Detect which cell encompasses the target text, then output its (X, Y) center coordinate. 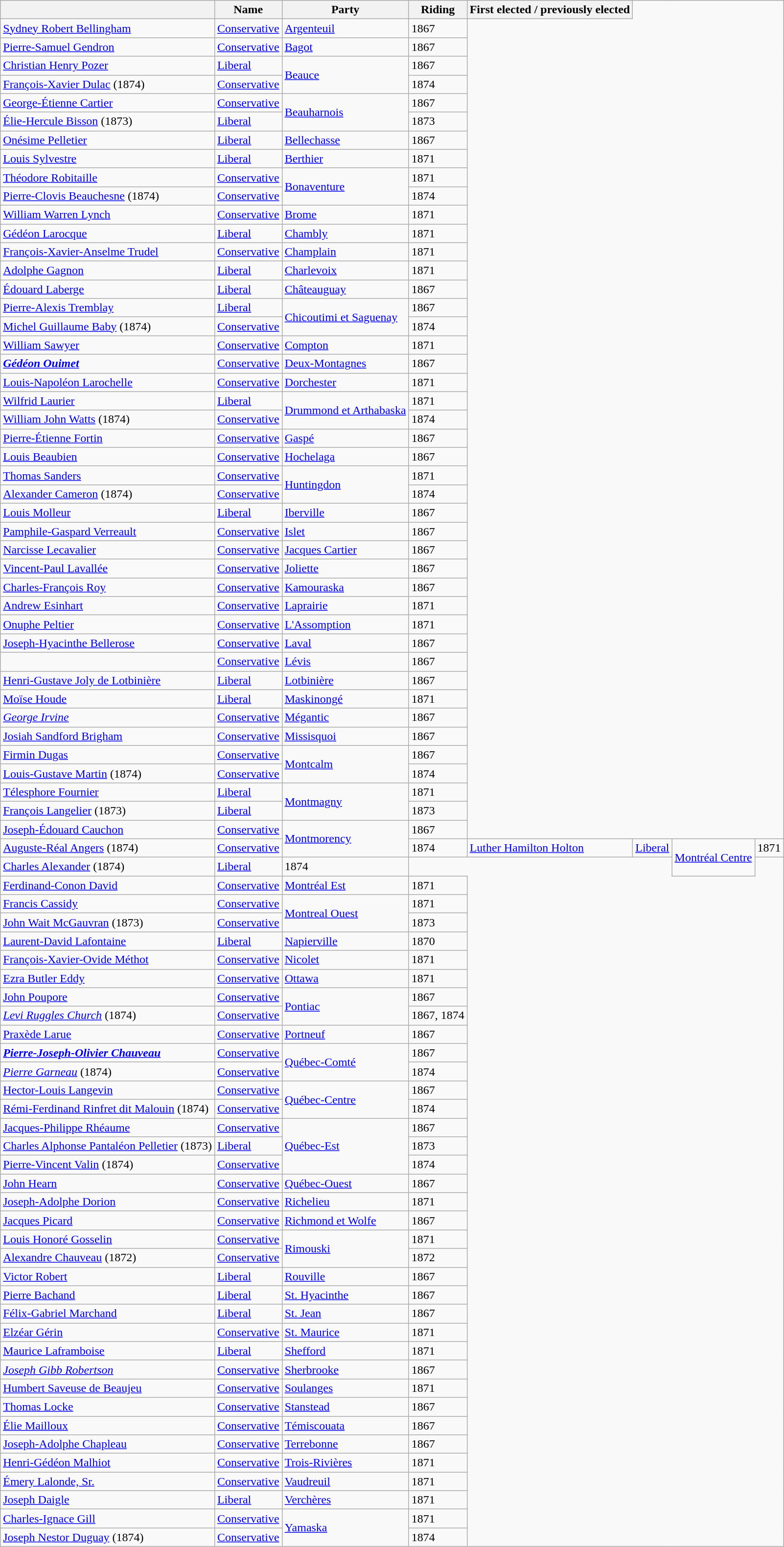
Adolphe Gagnon (108, 271)
Bellechasse (346, 140)
Name (248, 10)
Montreal Ouest (346, 913)
Sydney Robert Bellingham (108, 28)
Richelieu (346, 1202)
Soulanges (346, 1388)
François-Xavier-Ovide Méthot (108, 960)
Laprairie (346, 606)
St. Maurice (346, 1332)
1870 (438, 941)
Ezra Butler Eddy (108, 978)
Joseph Nestor Duguay (1874) (108, 1537)
Bonaventure (346, 186)
Charlevoix (346, 271)
Jacques-Philippe Rhéaume (108, 1127)
Christian Henry Pozer (108, 66)
Chicoutimi et Saguenay (346, 317)
Auguste-Réal Angers (1874) (108, 848)
Beauharnois (346, 112)
1872 (438, 1258)
Châteauguay (346, 289)
Ottawa (346, 978)
Portneuf (346, 1034)
Brome (346, 214)
Deux-Montagnes (346, 364)
Laurent-David Lafontaine (108, 941)
First elected / previously elected (550, 10)
Nicolet (346, 960)
Drummond et Arthabaska (346, 410)
Napierville (346, 941)
Luther Hamilton Holton (550, 848)
Louis Honoré Gosselin (108, 1239)
Joseph-Adolphe Chapleau (108, 1444)
Émery Lalonde, Sr. (108, 1481)
Riding (438, 10)
John Hearn (108, 1183)
Champlain (346, 252)
Party (346, 10)
William Warren Lynch (108, 214)
Pierre-Vincent Valin (1874) (108, 1165)
Pamphile-Gaspard Verreault (108, 531)
Charles Alexander (1874) (108, 867)
L'Assomption (346, 624)
Alexandre Chauveau (1872) (108, 1258)
William Sawyer (108, 345)
Missisquoi (346, 736)
Maurice Laframboise (108, 1351)
Maskinongé (346, 699)
Shefford (346, 1351)
William John Watts (1874) (108, 419)
Québec-Ouest (346, 1183)
Rouville (346, 1276)
Québec-Est (346, 1146)
Praxède Larue (108, 1034)
Joseph Daigle (108, 1500)
Berthier (346, 159)
Charles-François Roy (108, 587)
Josiah Sandford Brigham (108, 736)
Huntingdon (346, 485)
Québec-Comté (346, 1062)
Montmagny (346, 801)
Montmorency (346, 839)
Joliette (346, 569)
Yamaska (346, 1528)
Hector-Louis Langevin (108, 1090)
Pierre-Clovis Beauchesne (1874) (108, 196)
Humbert Saveuse de Beaujeu (108, 1388)
Louis Sylvestre (108, 159)
Moïse Houde (108, 699)
Gédéon Ouimet (108, 364)
Firmin Dugas (108, 755)
Vaudreuil (346, 1481)
Élie Mailloux (108, 1426)
Élie-Hercule Bisson (1873) (108, 121)
Jacques Cartier (346, 550)
Gaspé (346, 438)
François-Xavier-Anselme Trudel (108, 252)
Rémi-Ferdinand Rinfret dit Malouin (1874) (108, 1108)
1867, 1874 (438, 1016)
Joseph-Édouard Cauchon (108, 830)
Joseph Gibb Robertson (108, 1369)
Édouard Laberge (108, 289)
Onésime Pelletier (108, 140)
Henri-Gédéon Malhiot (108, 1463)
Dorchester (346, 382)
Témiscouata (346, 1426)
Louis-Napoléon Larochelle (108, 382)
Hochelaga (346, 457)
Joseph-Hyacinthe Bellerose (108, 643)
Joseph-Adolphe Dorion (108, 1202)
Trois-Rivières (346, 1463)
Félix-Gabriel Marchand (108, 1314)
Michel Guillaume Baby (1874) (108, 326)
Lévis (346, 662)
Chambly (346, 233)
Victor Robert (108, 1276)
John Poupore (108, 997)
Argenteuil (346, 28)
Wilfrid Laurier (108, 401)
George Irvine (108, 717)
Louis Molleur (108, 512)
Verchères (346, 1500)
Ferdinand-Conon David (108, 885)
Lotbinière (346, 680)
George-Étienne Cartier (108, 103)
Rimouski (346, 1248)
Alexander Cameron (1874) (108, 494)
Pierre-Alexis Tremblay (108, 308)
Québec-Centre (346, 1099)
Islet (346, 531)
Vincent-Paul Lavallée (108, 569)
Iberville (346, 512)
Onuphe Peltier (108, 624)
Beauce (346, 75)
St. Hyacinthe (346, 1295)
Thomas Locke (108, 1407)
François-Xavier Dulac (1874) (108, 84)
Pontiac (346, 1006)
François Langelier (1873) (108, 810)
Narcisse Lecavalier (108, 550)
Montcalm (346, 764)
Charles-Ignace Gill (108, 1519)
Levi Ruggles Church (1874) (108, 1016)
John Wait McGauvran (1873) (108, 923)
Andrew Esinhart (108, 606)
Stanstead (346, 1407)
Charles Alphonse Pantaléon Pelletier (1873) (108, 1146)
Louis Beaubien (108, 457)
Pierre-Joseph-Olivier Chauveau (108, 1053)
Jacques Picard (108, 1221)
Francis Cassidy (108, 904)
Bagot (346, 47)
Gédéon Larocque (108, 233)
Henri-Gustave Joly de Lotbinière (108, 680)
Montréal Est (346, 885)
Mégantic (346, 717)
Montréal Centre (714, 857)
Terrebonne (346, 1444)
Pierre Bachand (108, 1295)
Thomas Sanders (108, 475)
Sherbrooke (346, 1369)
Pierre-Étienne Fortin (108, 438)
Richmond et Wolfe (346, 1221)
Télesphore Fournier (108, 792)
Pierre Garneau (1874) (108, 1071)
St. Jean (346, 1314)
Compton (346, 345)
Louis-Gustave Martin (1874) (108, 773)
Elzéar Gérin (108, 1332)
Kamouraska (346, 587)
Laval (346, 643)
Pierre-Samuel Gendron (108, 47)
Théodore Robitaille (108, 177)
